Scan for the cell matching the given text and deliver its [X, Y] coordinate at center. 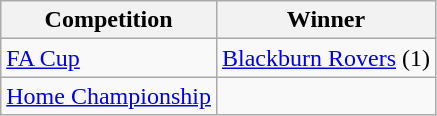
Blackburn Rovers (1) [326, 58]
Winner [326, 20]
Competition [109, 20]
Home Championship [109, 96]
FA Cup [109, 58]
